Return the (X, Y) coordinate for the center point of the cell that contains the specified text.  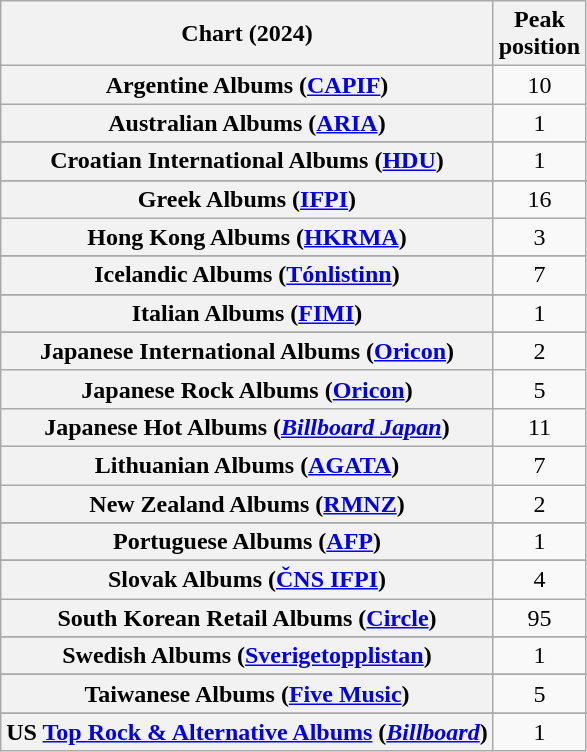
Australian Albums (ARIA) (247, 123)
11 (539, 427)
Italian Albums (FIMI) (247, 313)
US Top Rock & Alternative Albums (Billboard) (247, 732)
3 (539, 237)
Portuguese Albums (AFP) (247, 542)
Japanese Rock Albums (Oricon) (247, 389)
Lithuanian Albums (AGATA) (247, 465)
Taiwanese Albums (Five Music) (247, 694)
95 (539, 618)
Swedish Albums (Sverigetopplistan) (247, 656)
Slovak Albums (ČNS IFPI) (247, 580)
Japanese Hot Albums (Billboard Japan) (247, 427)
Peakposition (539, 34)
Icelandic Albums (Tónlistinn) (247, 275)
Croatian International Albums (HDU) (247, 161)
South Korean Retail Albums (Circle) (247, 618)
Hong Kong Albums (HKRMA) (247, 237)
Chart (2024) (247, 34)
New Zealand Albums (RMNZ) (247, 503)
Greek Albums (IFPI) (247, 199)
Japanese International Albums (Oricon) (247, 351)
4 (539, 580)
Argentine Albums (CAPIF) (247, 85)
10 (539, 85)
16 (539, 199)
